Return (X, Y) of the center of cell containing provided text 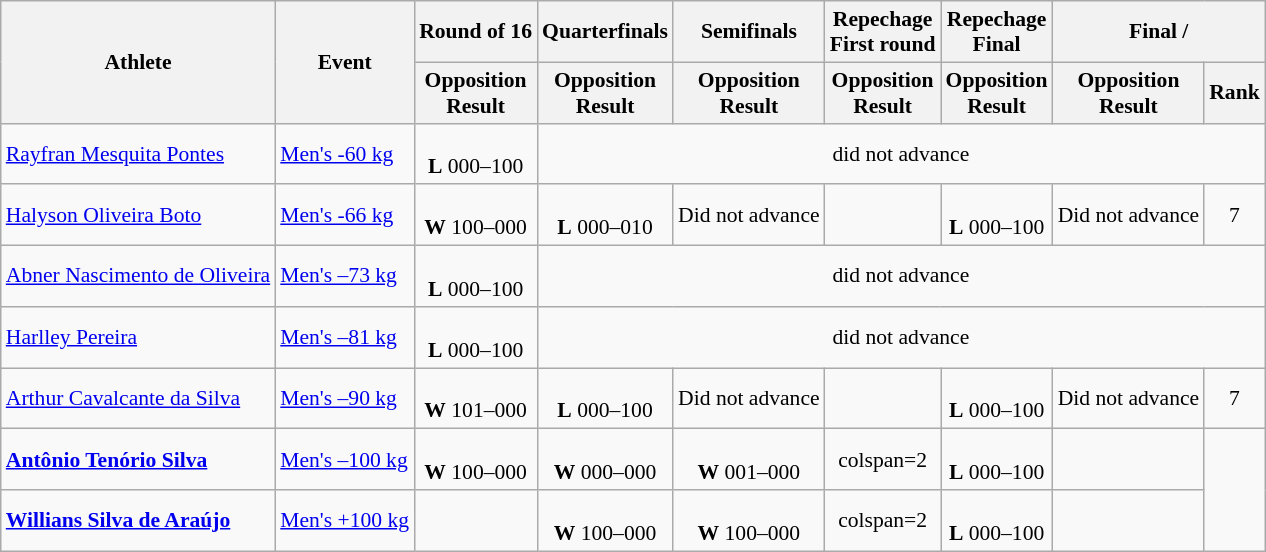
RepechageFirst round (883, 32)
Arthur Cavalcante da Silva (138, 398)
Men's –81 kg (344, 338)
Final / (1159, 32)
Abner Nascimento de Oliveira (138, 276)
W 000–000 (605, 460)
Round of 16 (476, 32)
Event (344, 62)
Men's -60 kg (344, 154)
RepechageFinal (997, 32)
Halyson Oliveira Boto (138, 216)
Willians Silva de Araújo (138, 520)
Harlley Pereira (138, 338)
Men's –73 kg (344, 276)
Athlete (138, 62)
W 001–000 (749, 460)
Quarterfinals (605, 32)
Antônio Tenório Silva (138, 460)
Men's -66 kg (344, 216)
Men's –100 kg (344, 460)
W 101–000 (476, 398)
Rayfran Mesquita Pontes (138, 154)
Men's +100 kg (344, 520)
Rank (1234, 92)
Men's –90 kg (344, 398)
L 000–010 (605, 216)
Semifinals (749, 32)
